Detect which cell encompasses the target text, then output its (x, y) center coordinate. 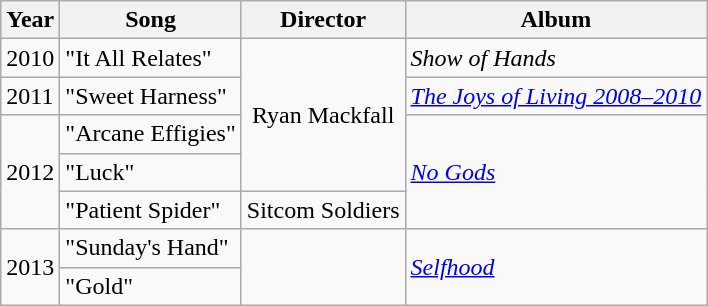
2010 (30, 58)
2013 (30, 267)
The Joys of Living 2008–2010 (556, 96)
"It All Relates" (150, 58)
2012 (30, 172)
Album (556, 20)
Song (150, 20)
Selfhood (556, 267)
"Arcane Effigies" (150, 134)
"Patient Spider" (150, 210)
Director (323, 20)
Sitcom Soldiers (323, 210)
"Luck" (150, 172)
Ryan Mackfall (323, 115)
"Gold" (150, 286)
2011 (30, 96)
"Sunday's Hand" (150, 248)
Show of Hands (556, 58)
"Sweet Harness" (150, 96)
Year (30, 20)
No Gods (556, 172)
